Search for the cell housing the specified text and yield its (X, Y) center coordinate. 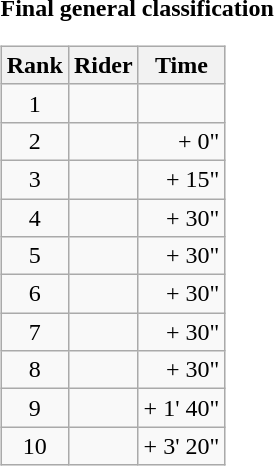
10 (34, 446)
Time (182, 65)
+ 3' 20" (182, 446)
8 (34, 370)
2 (34, 141)
1 (34, 103)
3 (34, 179)
+ 1' 40" (182, 408)
4 (34, 217)
+ 0" (182, 141)
9 (34, 408)
Rider (103, 65)
5 (34, 256)
6 (34, 294)
+ 15" (182, 179)
Rank (34, 65)
7 (34, 332)
